Search for the cell housing the specified text and yield its [X, Y] center coordinate. 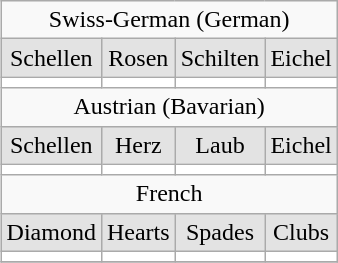
Diamond [51, 232]
Clubs [301, 232]
French [169, 194]
Rosen [138, 58]
Swiss-German (German) [169, 20]
Austrian (Bavarian) [169, 107]
Schilten [220, 58]
Herz [138, 145]
Laub [220, 145]
Hearts [138, 232]
Spades [220, 232]
